Find where the given text appears and provide that cell's center as [X, Y] coordinate. 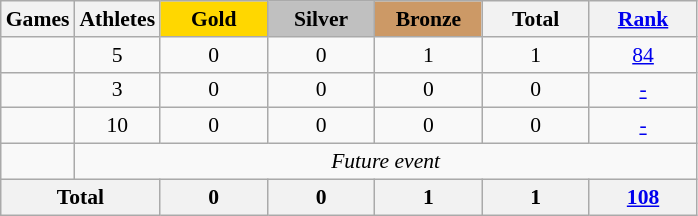
5 [117, 55]
3 [117, 90]
Rank [642, 19]
Games [38, 19]
Bronze [428, 19]
Future event [385, 162]
10 [117, 126]
Silver [320, 19]
84 [642, 55]
Athletes [117, 19]
Gold [214, 19]
108 [642, 197]
